Pinpoint the cell where the given text exists, returning its [X, Y] midpoint coordinate. 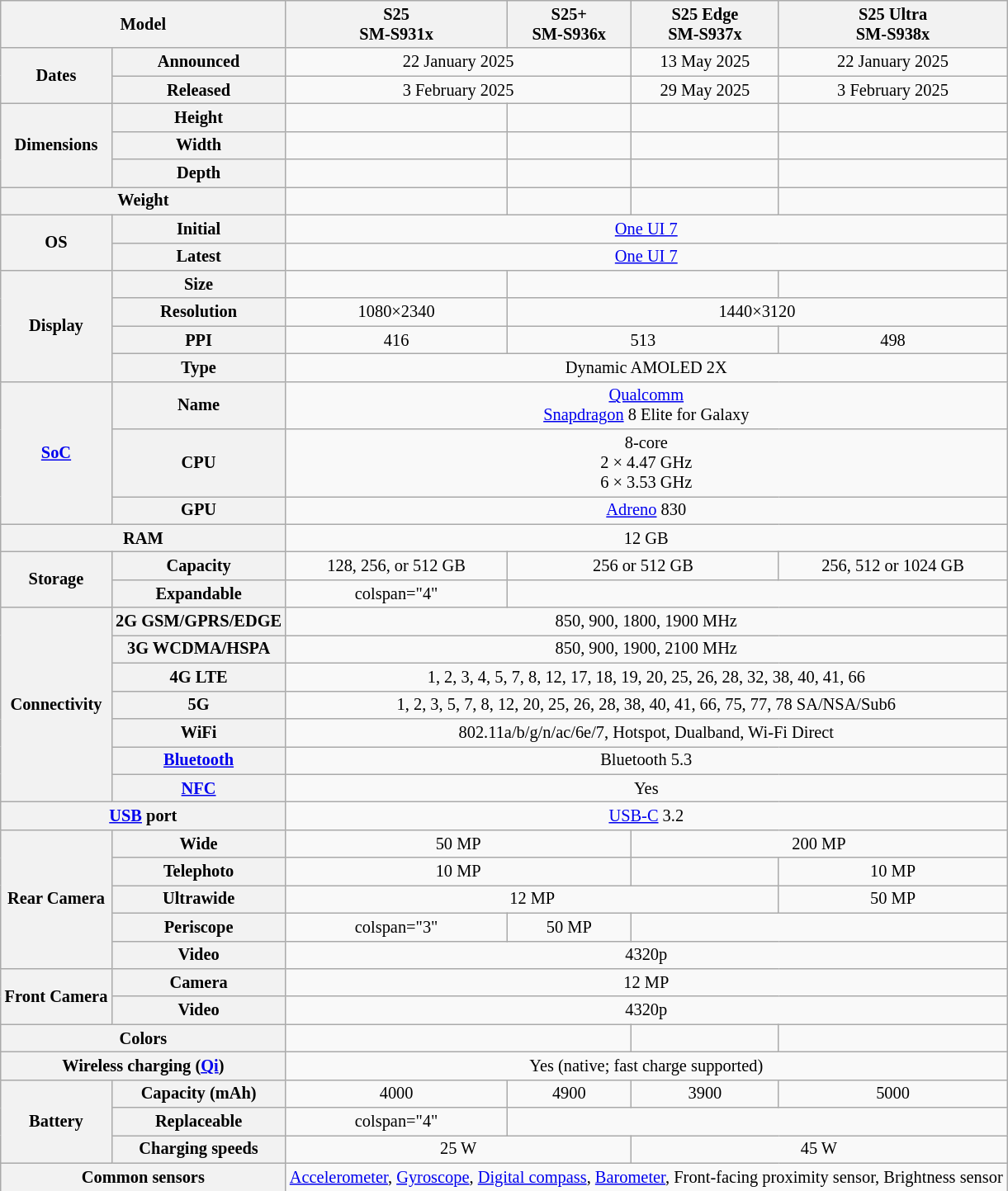
416 [396, 340]
Wireless charging (Qi) [144, 1066]
S25 EdgeSM-S937x [705, 24]
Released [198, 90]
USB port [144, 815]
S25+SM-S936x [569, 24]
GPU [198, 510]
Expandable [198, 593]
colspan="3" [396, 927]
Common sensors [144, 1177]
Name [198, 405]
S25 UltraSM-S938x [892, 24]
1440×3120 [756, 312]
200 MP [819, 844]
S25SM-S931x [396, 24]
Dates [56, 76]
2G GSM/GPRS/EDGE [198, 621]
Adreno 830 [646, 510]
Capacity [198, 565]
Depth [198, 173]
Latest [198, 257]
Charging speeds [198, 1149]
Model [144, 24]
Accelerometer, Gyroscope, Digital compass, Barometer, Front-facing proximity sensor, Brightness sensor [646, 1177]
1080×2340 [396, 312]
Bluetooth 5.3 [646, 760]
Dimensions [56, 145]
USB-C 3.2 [646, 815]
Rear Camera [56, 899]
802.11a/b/g/n/ac/6e/7, Hotspot, Dualband, Wi-Fi Direct [646, 732]
45 W [819, 1149]
8-core2 × 4.47 GHz6 × 3.53 GHz [646, 463]
Size [198, 284]
Colors [144, 1038]
Front Camera [56, 995]
Announced [198, 62]
Initial [198, 229]
3G WCDMA/HSPA [198, 649]
Height [198, 117]
Storage [56, 579]
1, 2, 3, 5, 7, 8, 12, 20, 25, 26, 28, 38, 40, 41, 66, 75, 77, 78 SA/NSA/Sub6 [646, 705]
RAM [144, 538]
Connectivity [56, 705]
25 W [458, 1149]
4000 [396, 1094]
850, 900, 1900, 2100 MHz [646, 649]
5000 [892, 1094]
NFC [198, 788]
Display [56, 325]
13 May 2025 [705, 62]
256, 512 or 1024 GB [892, 565]
Bluetooth [198, 760]
Yes (native; fast charge supported) [646, 1066]
256 or 512 GB [642, 565]
OS [56, 243]
Dynamic AMOLED 2X [646, 367]
Capacity (mAh) [198, 1094]
Camera [198, 982]
Weight [144, 201]
Type [198, 367]
4G LTE [198, 677]
5G [198, 705]
WiFi [198, 732]
Replaceable [198, 1122]
Resolution [198, 312]
850, 900, 1800, 1900 MHz [646, 621]
Telephoto [198, 872]
PPI [198, 340]
498 [892, 340]
Wide [198, 844]
29 May 2025 [705, 90]
1, 2, 3, 4, 5, 7, 8, 12, 17, 18, 19, 20, 25, 26, 28, 32, 38, 40, 41, 66 [646, 677]
CPU [198, 463]
Yes [646, 788]
Width [198, 145]
Periscope [198, 927]
12 GB [646, 538]
513 [642, 340]
Ultrawide [198, 899]
4900 [569, 1094]
SoC [56, 452]
Battery [56, 1121]
128, 256, or 512 GB [396, 565]
3900 [705, 1094]
QualcommSnapdragon 8 Elite for Galaxy [646, 405]
